Provide the (x, y) coordinate of the cell's center where the given text is located.  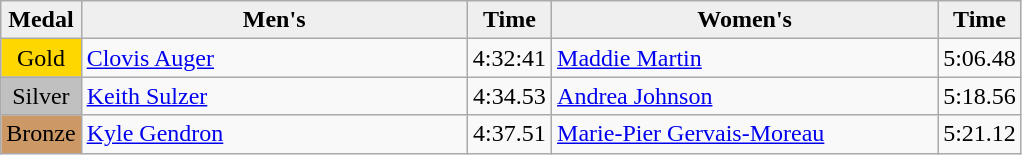
Maddie Martin (745, 58)
Silver (41, 96)
4:37.51 (509, 134)
Medal (41, 20)
5:21.12 (980, 134)
Andrea Johnson (745, 96)
Women's (745, 20)
5:18.56 (980, 96)
Bronze (41, 134)
Keith Sulzer (274, 96)
Kyle Gendron (274, 134)
4:32:41 (509, 58)
Men's (274, 20)
Marie-Pier Gervais-Moreau (745, 134)
Clovis Auger (274, 58)
Gold (41, 58)
4:34.53 (509, 96)
5:06.48 (980, 58)
